Extract the [x, y] coordinate from the center of the cell holding the provided text.  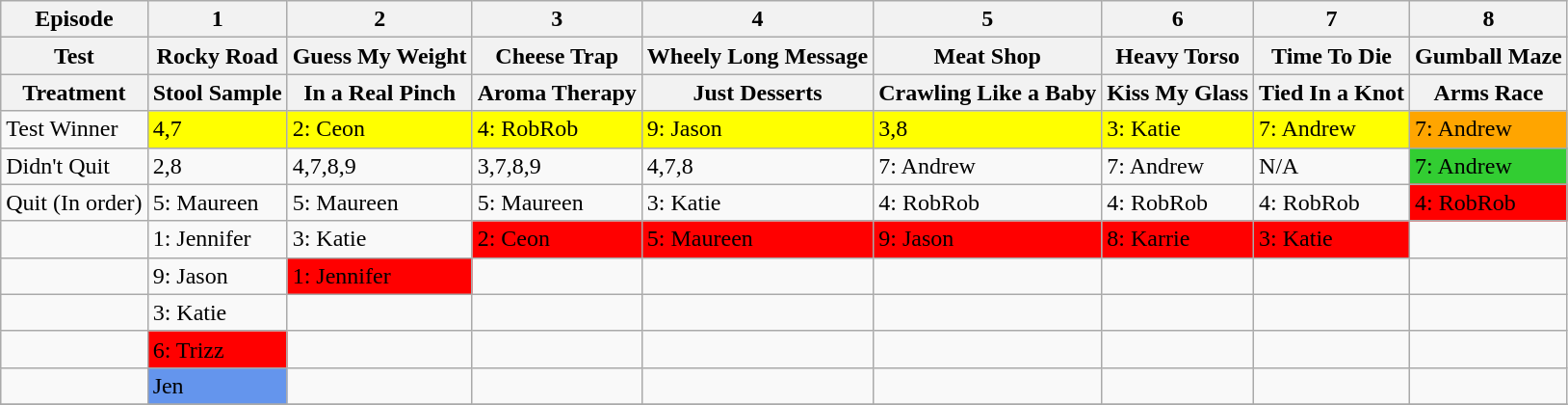
6: Trizz [218, 349]
7 [1332, 19]
Time To Die [1332, 56]
Arms Race [1489, 93]
3 [557, 19]
6 [1178, 19]
Cheese Trap [557, 56]
4 [757, 19]
In a Real Pinch [379, 93]
Tied In a Knot [1332, 93]
Kiss My Glass [1178, 93]
Wheely Long Message [757, 56]
Jen [218, 386]
Crawling Like a Baby [988, 93]
Stool Sample [218, 93]
Episode [74, 19]
5 [988, 19]
Aroma Therapy [557, 93]
Treatment [74, 93]
Guess My Weight [379, 56]
Heavy Torso [1178, 56]
8 [1489, 19]
3,8 [988, 129]
1 [218, 19]
Rocky Road [218, 56]
8: Karrie [1178, 239]
Just Desserts [757, 93]
4,7,8 [757, 166]
3,7,8,9 [557, 166]
Test Winner [74, 129]
Test [74, 56]
4,7 [218, 129]
4,7,8,9 [379, 166]
2,8 [218, 166]
N/A [1332, 166]
Didn't Quit [74, 166]
Meat Shop [988, 56]
2 [379, 19]
Gumball Maze [1489, 56]
Quit (In order) [74, 202]
